Capture the cell that displays the provided text and extract its (X, Y) central coordinate. 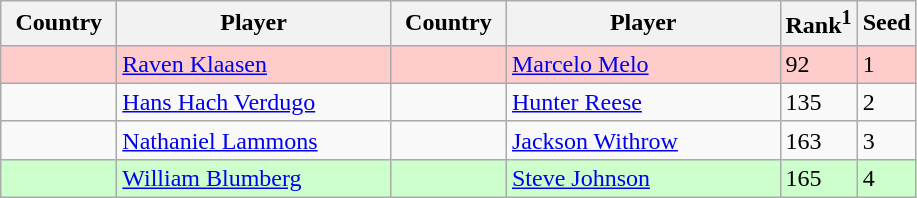
2 (886, 102)
Seed (886, 24)
Hans Hach Verdugo (254, 102)
Steve Johnson (643, 178)
Hunter Reese (643, 102)
163 (818, 140)
Nathaniel Lammons (254, 140)
Jackson Withrow (643, 140)
William Blumberg (254, 178)
135 (818, 102)
Raven Klaasen (254, 64)
165 (818, 178)
4 (886, 178)
Rank1 (818, 24)
3 (886, 140)
1 (886, 64)
Marcelo Melo (643, 64)
92 (818, 64)
